Detect which cell encompasses the target text, then output its (x, y) center coordinate. 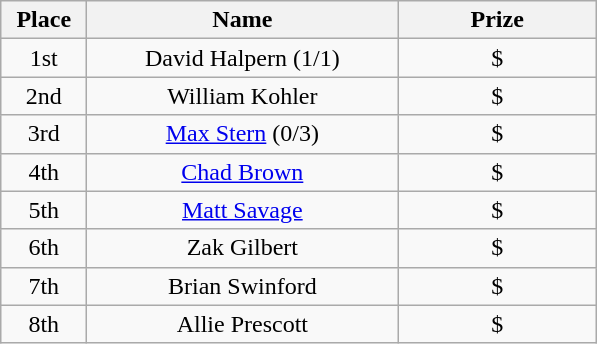
5th (44, 210)
Place (44, 20)
8th (44, 324)
6th (44, 248)
2nd (44, 96)
Zak Gilbert (242, 248)
Brian Swinford (242, 286)
7th (44, 286)
David Halpern (1/1) (242, 58)
3rd (44, 134)
William Kohler (242, 96)
Allie Prescott (242, 324)
Name (242, 20)
Chad Brown (242, 172)
Matt Savage (242, 210)
4th (44, 172)
Prize (498, 20)
1st (44, 58)
Max Stern (0/3) (242, 134)
